Detect which cell encompasses the target text, then output its [X, Y] center coordinate. 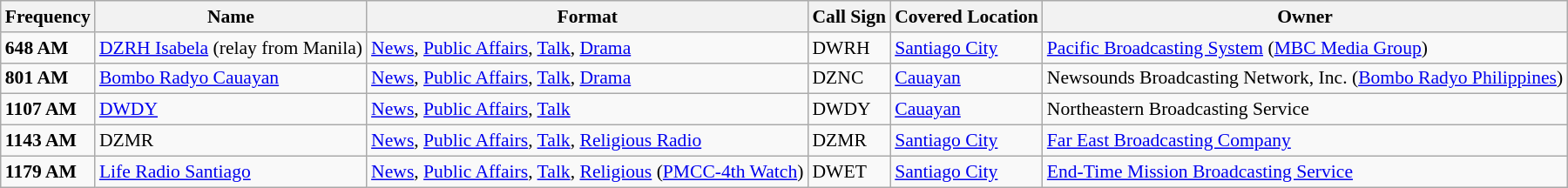
Far East Broadcasting Company [1305, 141]
Format [587, 17]
1143 AM [48, 141]
Pacific Broadcasting System (MBC Media Group) [1305, 48]
Newsounds Broadcasting Network, Inc. (Bombo Radyo Philippines) [1305, 78]
News, Public Affairs, Talk [587, 110]
Life Radio Santiago [231, 171]
Bombo Radyo Cauayan [231, 78]
801 AM [48, 78]
Covered Location [967, 17]
Call Sign [848, 17]
DZNC [848, 78]
DZRH Isabela (relay from Manila) [231, 48]
DWET [848, 171]
1179 AM [48, 171]
Name [231, 17]
End-Time Mission Broadcasting Service [1305, 171]
DWRH [848, 48]
1107 AM [48, 110]
News, Public Affairs, Talk, Religious (PMCC-4th Watch) [587, 171]
Northeastern Broadcasting Service [1305, 110]
News, Public Affairs, Talk, Religious Radio [587, 141]
Owner [1305, 17]
Frequency [48, 17]
648 AM [48, 48]
